From the cell containing the given text, extract its center point as [x, y] coordinate. 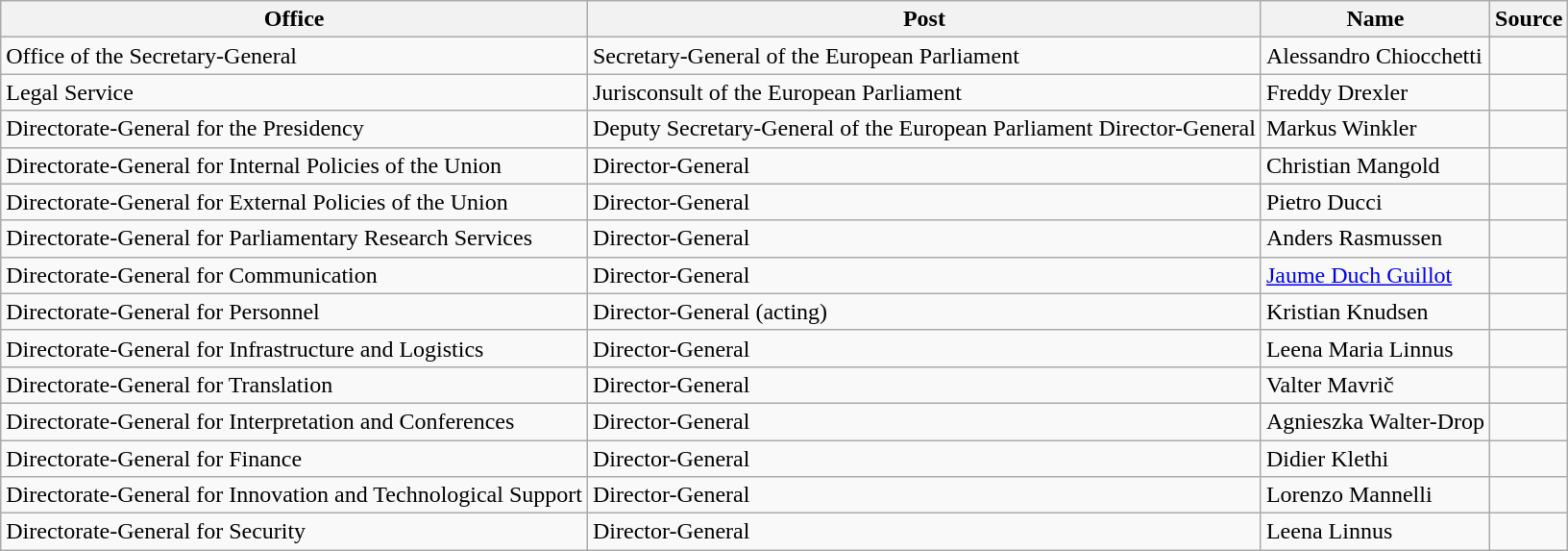
Directorate-General for Communication [294, 275]
Leena Linnus [1375, 532]
Alessandro Chiocchetti [1375, 56]
Secretary-General of the European Parliament [924, 56]
Pietro Ducci [1375, 202]
Kristian Knudsen [1375, 312]
Directorate-General for Security [294, 532]
Lorenzo Mannelli [1375, 495]
Directorate-General for Infrastructure and Logistics [294, 348]
Jaume Duch Guillot [1375, 275]
Jurisconsult of the European Parliament [924, 92]
Directorate-General for Parliamentary Research Services [294, 238]
Directorate-General for Innovation and Technological Support [294, 495]
Didier Klethi [1375, 459]
Directorate-General for Finance [294, 459]
Leena Maria Linnus [1375, 348]
Directorate-General for the Presidency [294, 129]
Director-General (acting) [924, 312]
Directorate-General for Internal Policies of the Union [294, 165]
Christian Mangold [1375, 165]
Office of the Secretary-General [294, 56]
Legal Service [294, 92]
Valter Mavrič [1375, 385]
Freddy Drexler [1375, 92]
Directorate-General for External Policies of the Union [294, 202]
Office [294, 19]
Source [1530, 19]
Agnieszka Walter-Drop [1375, 421]
Directorate-General for Interpretation and Conferences [294, 421]
Deputy Secretary-General of the European Parliament Director-General [924, 129]
Post [924, 19]
Directorate-General for Translation [294, 385]
Directorate-General for Personnel [294, 312]
Anders Rasmussen [1375, 238]
Name [1375, 19]
Markus Winkler [1375, 129]
